Scan for the cell matching the given text and deliver its [x, y] coordinate at center. 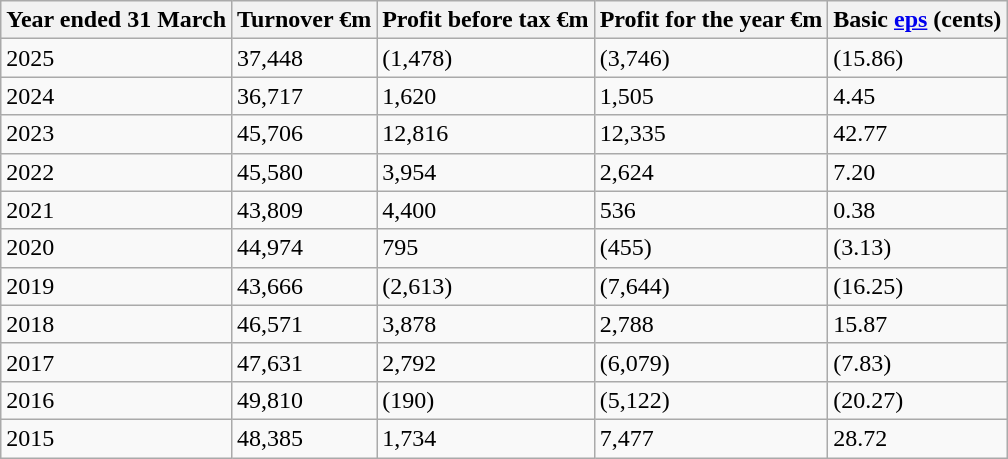
2,788 [711, 324]
12,816 [486, 134]
1,620 [486, 96]
(16.25) [918, 286]
(15.86) [918, 58]
Profit for the year €m [711, 20]
15.87 [918, 324]
7.20 [918, 172]
536 [711, 210]
47,631 [304, 362]
2015 [116, 438]
1,734 [486, 438]
28.72 [918, 438]
4.45 [918, 96]
(5,122) [711, 400]
2022 [116, 172]
(1,478) [486, 58]
2016 [116, 400]
2017 [116, 362]
43,666 [304, 286]
4,400 [486, 210]
0.38 [918, 210]
Basic eps (cents) [918, 20]
45,706 [304, 134]
3,878 [486, 324]
2025 [116, 58]
45,580 [304, 172]
49,810 [304, 400]
(190) [486, 400]
(3,746) [711, 58]
44,974 [304, 248]
(7,644) [711, 286]
2018 [116, 324]
2,792 [486, 362]
37,448 [304, 58]
(2,613) [486, 286]
46,571 [304, 324]
2,624 [711, 172]
(6,079) [711, 362]
2024 [116, 96]
42.77 [918, 134]
Year ended 31 March [116, 20]
3,954 [486, 172]
Profit before tax €m [486, 20]
(20.27) [918, 400]
36,717 [304, 96]
Turnover €m [304, 20]
1,505 [711, 96]
2023 [116, 134]
(3.13) [918, 248]
12,335 [711, 134]
(455) [711, 248]
(7.83) [918, 362]
7,477 [711, 438]
2019 [116, 286]
43,809 [304, 210]
2021 [116, 210]
2020 [116, 248]
48,385 [304, 438]
795 [486, 248]
